Identify which cell holds the provided text, then report its [x, y] central coordinate. 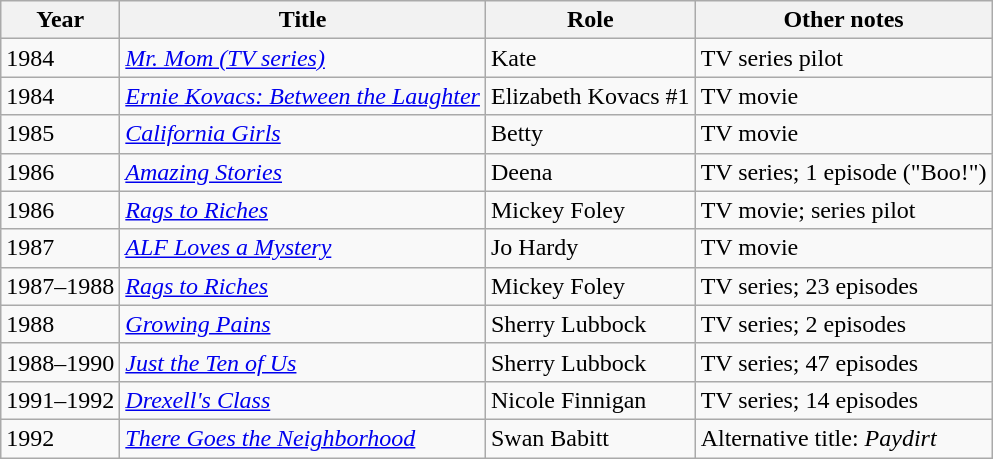
Other notes [844, 20]
Role [590, 20]
1992 [60, 438]
Growing Pains [303, 324]
TV series pilot [844, 58]
Nicole Finnigan [590, 400]
Just the Ten of Us [303, 362]
Deena [590, 172]
1988–1990 [60, 362]
Year [60, 20]
TV series; 1 episode ("Boo!") [844, 172]
TV movie; series pilot [844, 210]
Betty [590, 134]
Ernie Kovacs: Between the Laughter [303, 96]
1991–1992 [60, 400]
TV series; 2 episodes [844, 324]
Amazing Stories [303, 172]
Jo Hardy [590, 248]
There Goes the Neighborhood [303, 438]
Drexell's Class [303, 400]
Kate [590, 58]
Mr. Mom (TV series) [303, 58]
ALF Loves a Mystery [303, 248]
1987 [60, 248]
1987–1988 [60, 286]
1985 [60, 134]
Swan Babitt [590, 438]
1988 [60, 324]
Title [303, 20]
California Girls [303, 134]
Alternative title: Paydirt [844, 438]
TV series; 23 episodes [844, 286]
TV series; 14 episodes [844, 400]
Elizabeth Kovacs #1 [590, 96]
TV series; 47 episodes [844, 362]
